Determine the (X, Y) coordinate at the center of the cell enclosing the given text.  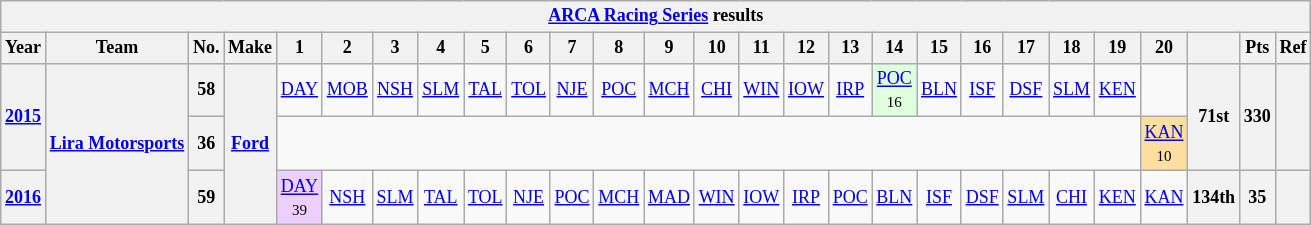
2016 (24, 197)
20 (1164, 48)
14 (894, 48)
16 (982, 48)
Make (250, 48)
5 (486, 48)
KAN (1164, 197)
10 (716, 48)
17 (1026, 48)
15 (940, 48)
Team (116, 48)
DAY (299, 90)
ARCA Racing Series results (656, 16)
2015 (24, 116)
8 (619, 48)
POC16 (894, 90)
9 (670, 48)
36 (206, 144)
Year (24, 48)
Ford (250, 144)
19 (1117, 48)
12 (806, 48)
71st (1214, 116)
7 (572, 48)
2 (347, 48)
MAD (670, 197)
Ref (1293, 48)
KAN10 (1164, 144)
DAY39 (299, 197)
58 (206, 90)
MOB (347, 90)
1 (299, 48)
59 (206, 197)
18 (1072, 48)
4 (441, 48)
35 (1257, 197)
6 (528, 48)
11 (762, 48)
No. (206, 48)
13 (850, 48)
3 (395, 48)
134th (1214, 197)
Pts (1257, 48)
330 (1257, 116)
Lira Motorsports (116, 144)
